Search for the cell housing the specified text and yield its [x, y] center coordinate. 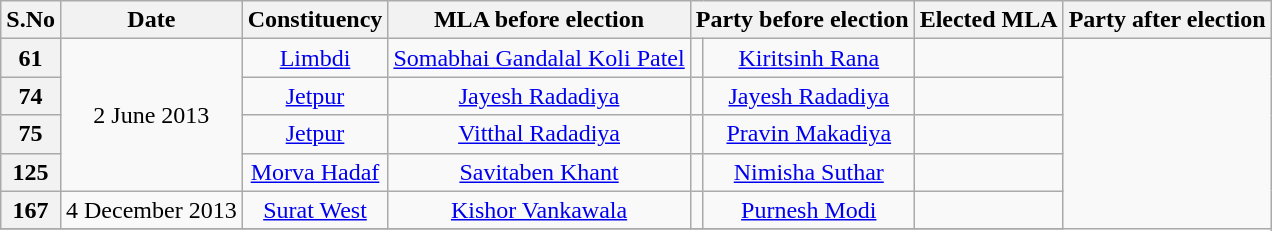
Kishor Vankawala [539, 210]
Nimisha Suthar [808, 172]
Constituency [315, 20]
Savitaben Khant [539, 172]
Purnesh Modi [808, 210]
Party before election [802, 20]
Morva Hadaf [315, 172]
2 June 2013 [151, 115]
Surat West [315, 210]
Somabhai Gandalal Koli Patel [539, 58]
Date [151, 20]
Vitthal Radadiya [539, 134]
Limbdi [315, 58]
61 [31, 58]
4 December 2013 [151, 210]
MLA before election [539, 20]
75 [31, 134]
125 [31, 172]
Pravin Makadiya [808, 134]
167 [31, 210]
Elected MLA [988, 20]
Party after election [1167, 20]
S.No [31, 20]
74 [31, 96]
Kiritsinh Rana [808, 58]
